Search for the cell housing the specified text and yield its (x, y) center coordinate. 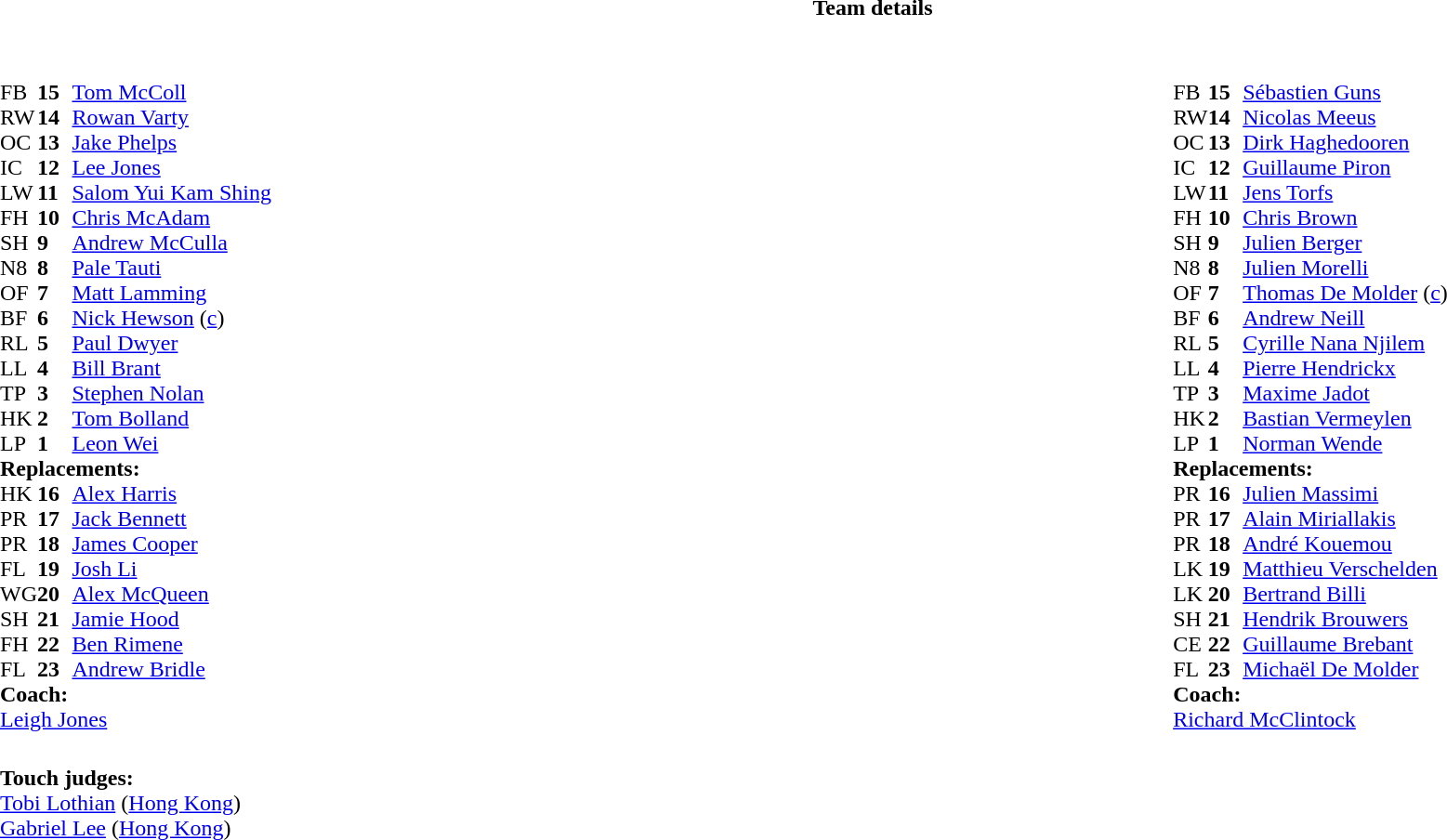
Jamie Hood (171, 619)
Bill Brant (171, 368)
Stephen Nolan (171, 394)
Paul Dwyer (171, 344)
Jack Bennett (171, 518)
Alex McQueen (171, 595)
Lee Jones (171, 167)
Jake Phelps (171, 143)
Salom Yui Kam Shing (171, 193)
WG (19, 595)
Matt Lamming (171, 294)
Chris McAdam (171, 217)
Leon Wei (171, 444)
Nick Hewson (c) (171, 318)
Leigh Jones (136, 719)
Andrew McCulla (171, 243)
Alex Harris (171, 494)
Ben Rimene (171, 645)
Replacements: (136, 468)
Tom McColl (171, 93)
Tom Bolland (171, 418)
CE (1190, 645)
Pale Tauti (171, 268)
Andrew Bridle (171, 669)
Rowan Varty (171, 117)
James Cooper (171, 545)
Coach: (136, 695)
Josh Li (171, 569)
